Capture the cell that displays the provided text and extract its [X, Y] central coordinate. 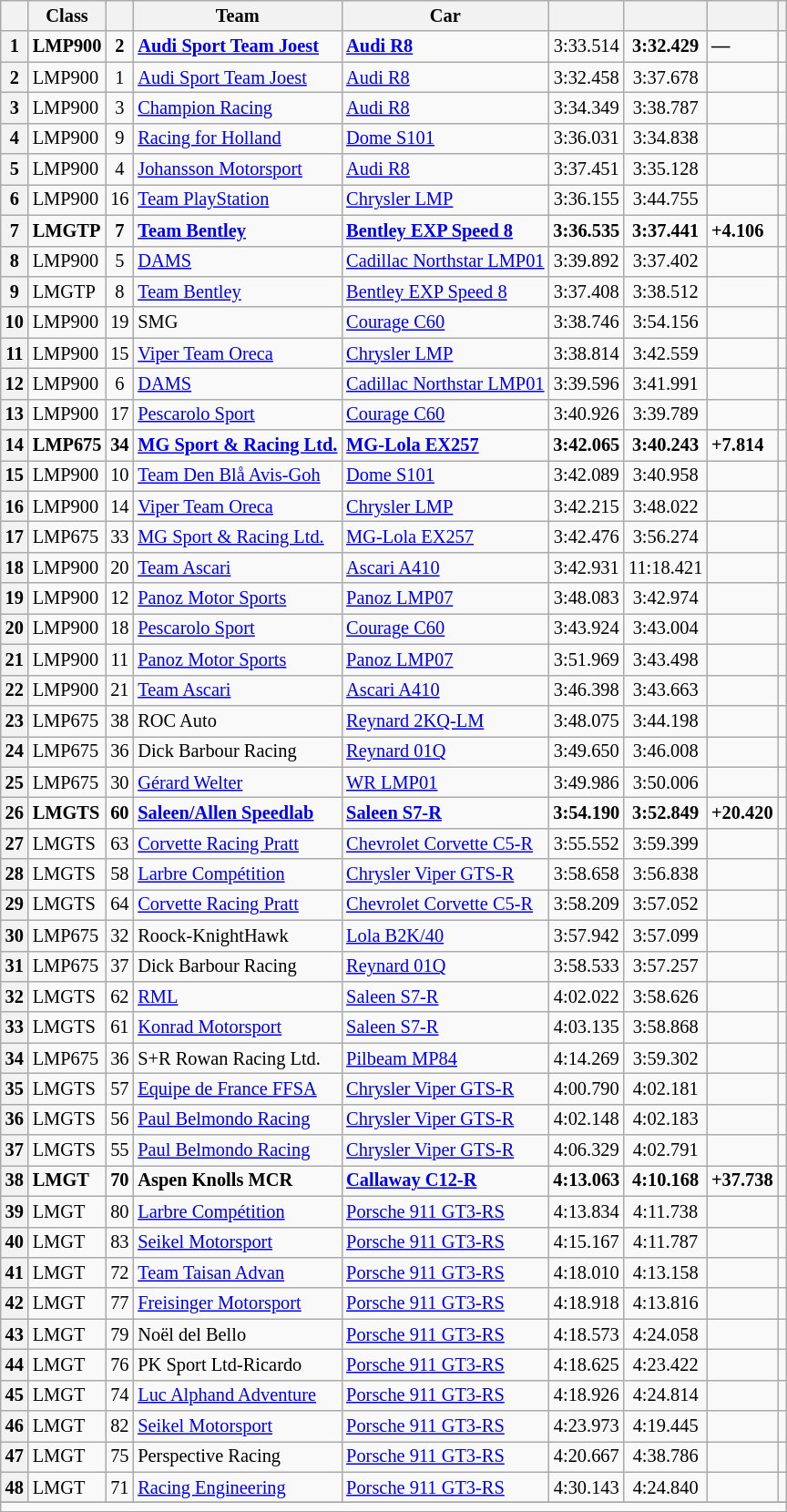
3:43.498 [665, 659]
3:54.156 [665, 322]
Car [445, 15]
4:18.918 [587, 1303]
83 [119, 1242]
35 [15, 1088]
3:36.155 [587, 199]
75 [119, 1456]
3:40.958 [665, 475]
3:42.559 [665, 353]
3:57.257 [665, 966]
3:46.008 [665, 751]
46 [15, 1426]
82 [119, 1426]
76 [119, 1364]
3:48.083 [587, 598]
3:57.099 [665, 935]
4:03.135 [587, 1027]
3:58.658 [587, 874]
3:37.451 [587, 169]
Racing for Holland [237, 138]
3:36.535 [587, 230]
4:13.158 [665, 1272]
+7.814 [741, 445]
3:59.399 [665, 843]
4:23.422 [665, 1364]
3:37.402 [665, 261]
Team Den Blå Avis-Goh [237, 475]
3:43.663 [665, 690]
39 [15, 1211]
Perspective Racing [237, 1456]
3:42.931 [587, 567]
42 [15, 1303]
Team [237, 15]
4:19.445 [665, 1426]
4:14.269 [587, 1058]
4:24.058 [665, 1334]
3:49.650 [587, 751]
3:38.814 [587, 353]
44 [15, 1364]
3:36.031 [587, 138]
74 [119, 1395]
71 [119, 1487]
4:13.816 [665, 1303]
77 [119, 1303]
3:34.349 [587, 107]
79 [119, 1334]
22 [15, 690]
3:46.398 [587, 690]
4:18.573 [587, 1334]
Noël del Bello [237, 1334]
3:40.243 [665, 445]
3:34.838 [665, 138]
13 [15, 414]
4:11.787 [665, 1242]
41 [15, 1272]
3:40.926 [587, 414]
24 [15, 751]
27 [15, 843]
S+R Rowan Racing Ltd. [237, 1058]
28 [15, 874]
ROC Auto [237, 720]
3:38.746 [587, 322]
11:18.421 [665, 567]
3:32.458 [587, 77]
RML [237, 996]
3:37.441 [665, 230]
4:02.148 [587, 1119]
4:11.738 [665, 1211]
Lola B2K/40 [445, 935]
4:18.625 [587, 1364]
3:48.075 [587, 720]
3:39.789 [665, 414]
Pilbeam MP84 [445, 1058]
Freisinger Motorsport [237, 1303]
+37.738 [741, 1180]
48 [15, 1487]
Callaway C12-R [445, 1180]
4:02.022 [587, 996]
Luc Alphand Adventure [237, 1395]
4:02.791 [665, 1150]
40 [15, 1242]
23 [15, 720]
3:54.190 [587, 812]
3:33.514 [587, 46]
3:56.838 [665, 874]
3:50.006 [665, 782]
3:39.596 [587, 383]
PK Sport Ltd-Ricardo [237, 1364]
29 [15, 904]
4:20.667 [587, 1456]
4:38.786 [665, 1456]
3:37.678 [665, 77]
61 [119, 1027]
3:52.849 [665, 812]
63 [119, 843]
3:58.868 [665, 1027]
Team PlayStation [237, 199]
57 [119, 1088]
Reynard 2KQ-LM [445, 720]
3:42.089 [587, 475]
4:24.840 [665, 1487]
3:38.512 [665, 291]
3:58.626 [665, 996]
Gérard Welter [237, 782]
Saleen/Allen Speedlab [237, 812]
3:38.787 [665, 107]
Aspen Knolls MCR [237, 1180]
3:42.974 [665, 598]
47 [15, 1456]
4:02.181 [665, 1088]
Racing Engineering [237, 1487]
3:39.892 [587, 261]
4:10.168 [665, 1180]
3:57.942 [587, 935]
4:00.790 [587, 1088]
3:37.408 [587, 291]
4:24.814 [665, 1395]
3:58.209 [587, 904]
+4.106 [741, 230]
43 [15, 1334]
4:18.010 [587, 1272]
4:23.973 [587, 1426]
26 [15, 812]
Class [67, 15]
31 [15, 966]
70 [119, 1180]
3:42.476 [587, 536]
Johansson Motorsport [237, 169]
3:58.533 [587, 966]
3:51.969 [587, 659]
3:48.022 [665, 506]
60 [119, 812]
3:43.924 [587, 628]
4:13.834 [587, 1211]
4:02.183 [665, 1119]
62 [119, 996]
3:57.052 [665, 904]
3:35.128 [665, 169]
Konrad Motorsport [237, 1027]
— [741, 46]
4:18.926 [587, 1395]
3:42.215 [587, 506]
3:42.065 [587, 445]
SMG [237, 322]
WR LMP01 [445, 782]
80 [119, 1211]
3:41.991 [665, 383]
+20.420 [741, 812]
72 [119, 1272]
58 [119, 874]
Roock-KnightHawk [237, 935]
3:49.986 [587, 782]
3:44.198 [665, 720]
3:59.302 [665, 1058]
56 [119, 1119]
4:13.063 [587, 1180]
3:32.429 [665, 46]
64 [119, 904]
3:44.755 [665, 199]
Equipe de France FFSA [237, 1088]
4:30.143 [587, 1487]
55 [119, 1150]
3:56.274 [665, 536]
4:15.167 [587, 1242]
25 [15, 782]
3:43.004 [665, 628]
4:06.329 [587, 1150]
3:55.552 [587, 843]
Team Taisan Advan [237, 1272]
Champion Racing [237, 107]
45 [15, 1395]
